Locate the cell with the specified text and output its (X, Y) center coordinate. 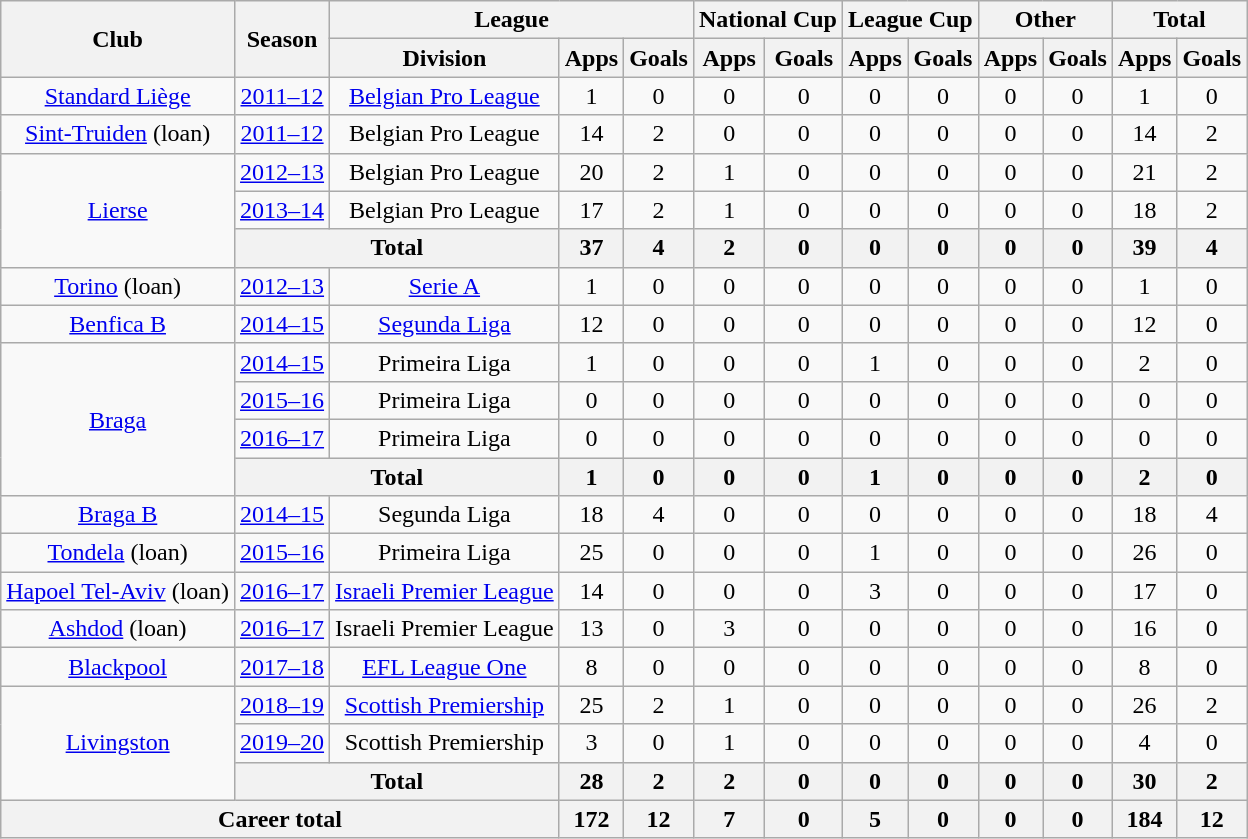
2019–20 (282, 743)
37 (591, 248)
2018–19 (282, 705)
5 (874, 819)
Livingston (118, 743)
Season (282, 39)
Torino (loan) (118, 286)
2013–14 (282, 210)
Braga B (118, 515)
7 (729, 819)
30 (1144, 781)
Hapoel Tel-Aviv (loan) (118, 591)
Lierse (118, 210)
EFL League One (445, 667)
Tondela (loan) (118, 553)
20 (591, 172)
League Cup (910, 20)
Standard Liège (118, 96)
28 (591, 781)
Other (1045, 20)
2017–18 (282, 667)
172 (591, 819)
Career total (280, 819)
Sint-Truiden (loan) (118, 134)
21 (1144, 172)
Benfica B (118, 324)
Serie A (445, 286)
Division (445, 58)
184 (1144, 819)
National Cup (768, 20)
39 (1144, 248)
League (512, 20)
Braga (118, 419)
Club (118, 39)
Ashdod (loan) (118, 629)
16 (1144, 629)
13 (591, 629)
Blackpool (118, 667)
